Determine the [x, y] coordinate at the center of the cell enclosing the given text.  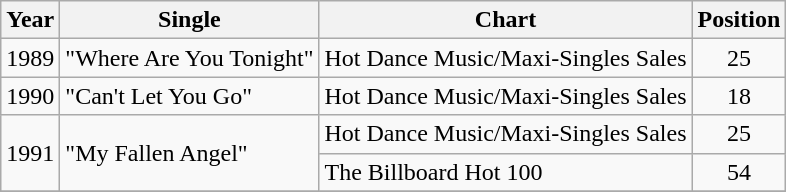
Chart [506, 20]
Year [30, 20]
"Where Are You Tonight" [190, 58]
1989 [30, 58]
1990 [30, 96]
"My Fallen Angel" [190, 153]
1991 [30, 153]
Single [190, 20]
The Billboard Hot 100 [506, 172]
54 [739, 172]
18 [739, 96]
"Can't Let You Go" [190, 96]
Position [739, 20]
